Scan for the cell matching the given text and deliver its [x, y] coordinate at center. 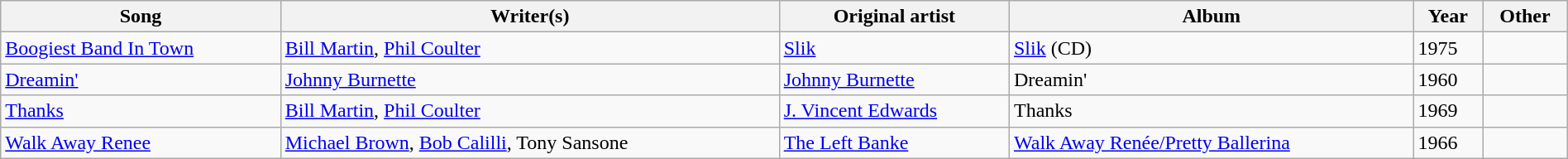
Writer(s) [529, 17]
Slik (CD) [1211, 48]
1960 [1448, 79]
1966 [1448, 142]
Michael Brown, Bob Calilli, Tony Sansone [529, 142]
Album [1211, 17]
1969 [1448, 111]
1975 [1448, 48]
Original artist [894, 17]
Other [1525, 17]
Slik [894, 48]
Year [1448, 17]
J. Vincent Edwards [894, 111]
The Left Banke [894, 142]
Boogiest Band In Town [141, 48]
Walk Away Renée/Pretty Ballerina [1211, 142]
Song [141, 17]
Walk Away Renee [141, 142]
